Locate the cell with the specified text and output its [X, Y] center coordinate. 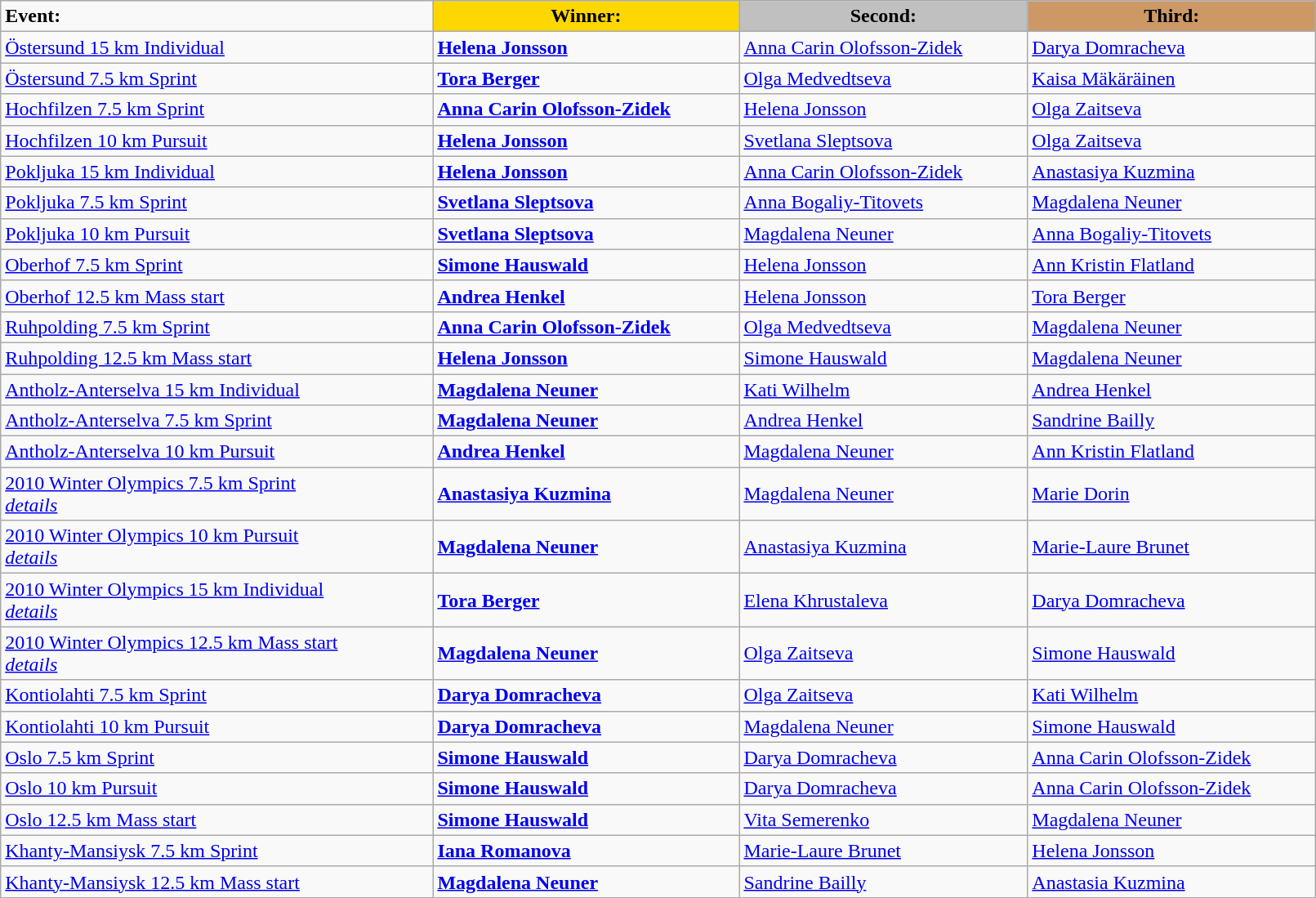
Oslo 7.5 km Sprint [217, 757]
Kontiolahti 7.5 km Sprint [217, 695]
Antholz-Anterselva 10 km Pursuit [217, 452]
Second: [884, 16]
Kaisa Mäkäräinen [1171, 78]
2010 Winter Olympics 7.5 km Sprintdetails [217, 494]
2010 Winter Olympics 12.5 km Mass startdetails [217, 654]
Khanty-Mansiysk 12.5 km Mass start [217, 882]
Ruhpolding 7.5 km Sprint [217, 327]
Third: [1171, 16]
2010 Winter Olympics 10 km Pursuitdetails [217, 547]
Anastasia Kuzmina [1171, 882]
Oberhof 7.5 km Sprint [217, 265]
Östersund 15 km Individual [217, 47]
Östersund 7.5 km Sprint [217, 78]
Pokljuka 15 km Individual [217, 172]
Iana Romanova [587, 851]
Ruhpolding 12.5 km Mass start [217, 358]
Oslo 10 km Pursuit [217, 789]
Marie Dorin [1171, 494]
Pokljuka 7.5 km Sprint [217, 203]
2010 Winter Olympics 15 km Individualdetails [217, 600]
Oslo 12.5 km Mass start [217, 820]
Antholz-Anterselva 7.5 km Sprint [217, 421]
Vita Semerenko [884, 820]
Winner: [587, 16]
Elena Khrustaleva [884, 600]
Hochfilzen 7.5 km Sprint [217, 109]
Pokljuka 10 km Pursuit [217, 234]
Antholz-Anterselva 15 km Individual [217, 390]
Khanty-Mansiysk 7.5 km Sprint [217, 851]
Hochfilzen 10 km Pursuit [217, 141]
Oberhof 12.5 km Mass start [217, 296]
Event: [217, 16]
Kontiolahti 10 km Pursuit [217, 726]
